Output the [x, y] coordinate of the center of the cell containing the given text.  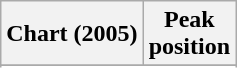
Chart (2005) [72, 34]
Peakposition [189, 34]
